Output the (X, Y) coordinate of the center of the cell containing the given text.  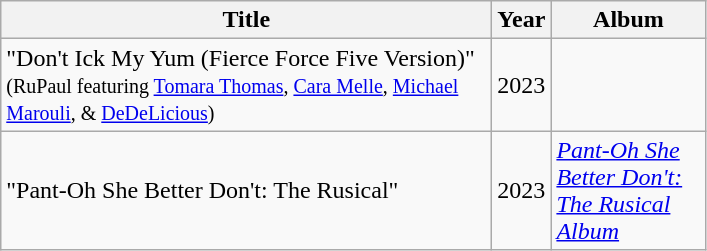
Year (522, 20)
Title (246, 20)
Album (628, 20)
"Pant-Oh She Better Don't: The Rusical" (246, 190)
Pant-Oh She Better Don't: The Rusical Album (628, 190)
"Don't Ick My Yum (Fierce Force Five Version)"(RuPaul featuring Tomara Thomas, Cara Melle, Michael Marouli, & DeDeLicious) (246, 85)
